Extract the (X, Y) coordinate from the center of the cell holding the provided text.  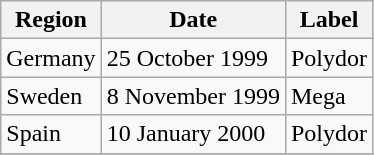
Date (193, 20)
8 November 1999 (193, 96)
Mega (328, 96)
Germany (51, 58)
Sweden (51, 96)
Region (51, 20)
25 October 1999 (193, 58)
10 January 2000 (193, 134)
Spain (51, 134)
Label (328, 20)
